Output the [x, y] coordinate of the center of the cell containing the given text.  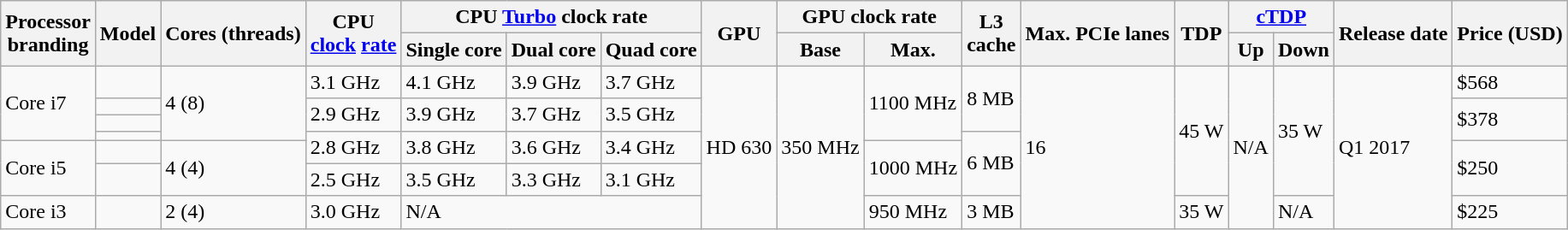
3.0 GHz [353, 212]
Dual core [553, 50]
CPUclock rate [353, 33]
cTDP [1281, 17]
1100 MHz [913, 103]
HD 630 [739, 147]
Core i5 [48, 168]
Max. PCIe lanes [1098, 33]
Processorbranding [48, 33]
350 MHz [820, 147]
Model [127, 33]
$250 [1510, 168]
Price (USD) [1510, 33]
Cores (threads) [234, 33]
Core i7 [48, 103]
1000 MHz [913, 168]
4 (4) [234, 168]
6 MB [991, 163]
3.8 GHz [453, 147]
$225 [1510, 212]
4 (8) [234, 103]
2 (4) [234, 212]
L3cache [991, 33]
CPU Turbo clock rate [551, 17]
2.8 GHz [353, 147]
3.6 GHz [553, 147]
3.4 GHz [651, 147]
Q1 2017 [1393, 147]
4.1 GHz [453, 82]
950 MHz [913, 212]
45 W [1201, 131]
$378 [1510, 120]
Down [1304, 50]
2.9 GHz [353, 115]
16 [1098, 147]
8 MB [991, 98]
TDP [1201, 33]
Quad core [651, 50]
3 MB [991, 212]
$568 [1510, 82]
Single core [453, 50]
Max. [913, 50]
3.3 GHz [553, 180]
Base [820, 50]
GPU clock rate [869, 17]
Up [1251, 50]
GPU [739, 33]
Release date [1393, 33]
2.5 GHz [353, 180]
Core i3 [48, 212]
